For the text-containing cell, return its midpoint in (X, Y) coordinate format. 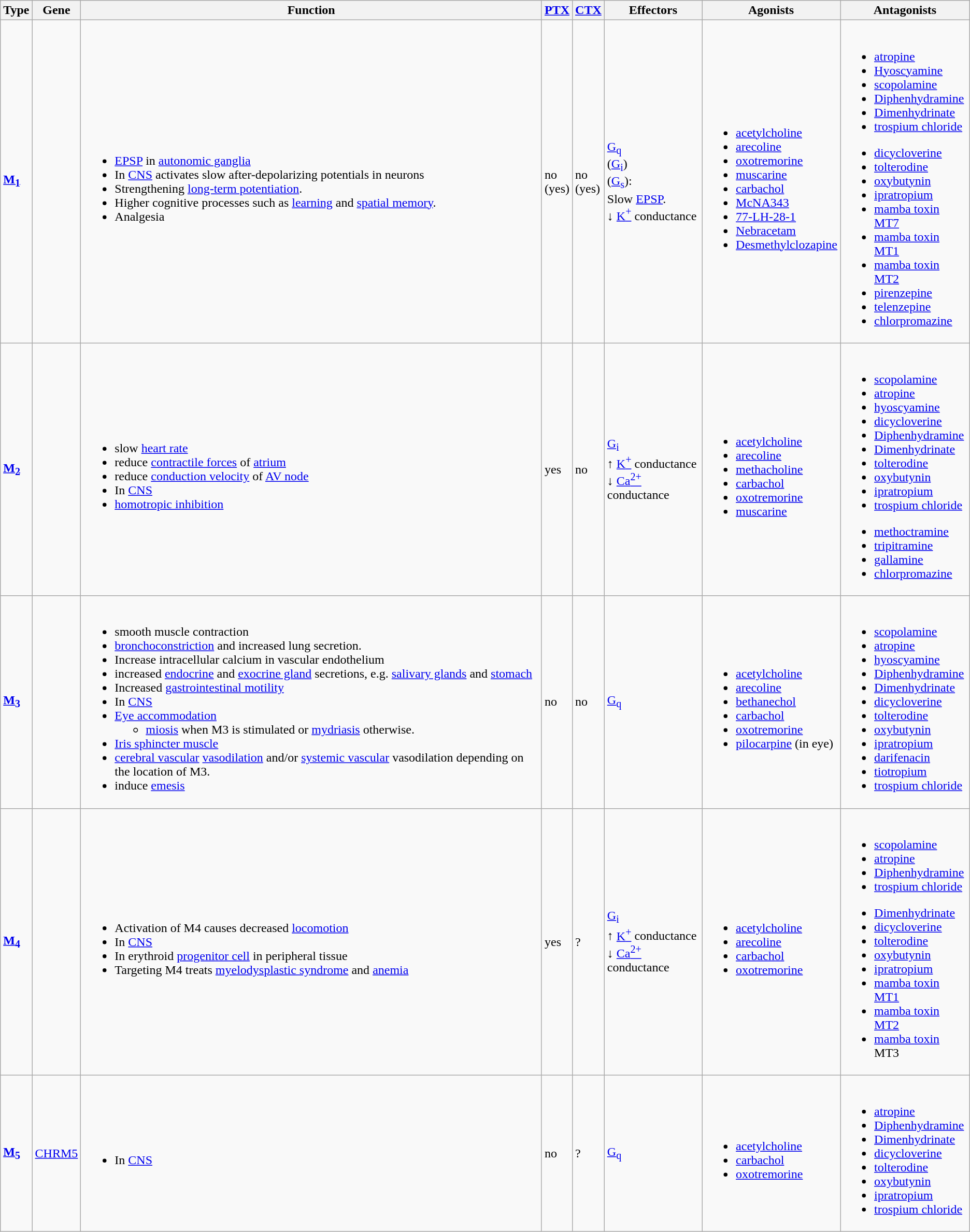
Gq (Gi) (Gs): Slow EPSP. ↓ K+ conductance (653, 181)
M4 (17, 942)
M2 (17, 469)
scopolamineatropinehyoscyamineDiphenhydramineDimenhydrinatedicycloverinetolterodineoxybutyninipratropiumdarifenacintiotropiumtrospium chloride (905, 702)
acetylcholinearecolineoxotremorinemuscarinecarbacholMcNA34377-LH-28-1NebracetamDesmethylclozapine (771, 181)
acetylcholinearecolinecarbacholoxotremorine (771, 942)
Gene (56, 10)
Type (17, 10)
Antagonists (905, 10)
Agonists (771, 10)
slow heart ratereduce contractile forces of atriumreduce conduction velocity of AV nodeIn CNShomotropic inhibition (311, 469)
acetylcholinearecolinebethanecholcarbacholoxotremorinepilocarpine (in eye) (771, 702)
PTX (557, 10)
atropineDiphenhydramineDimenhydrinatedicycloverinetolterodineoxybutyninipratropiumtrospium chloride (905, 1153)
Function (311, 10)
CTX (589, 10)
M5 (17, 1153)
In CNS (311, 1153)
CHRM5 (56, 1153)
acetylcholinecarbacholoxotremorine (771, 1153)
Effectors (653, 10)
acetylcholinearecolinemethacholinecarbacholoxotremorinemuscarine (771, 469)
M1 (17, 181)
M3 (17, 702)
